Find where the given text appears and provide that cell's center as (x, y) coordinate. 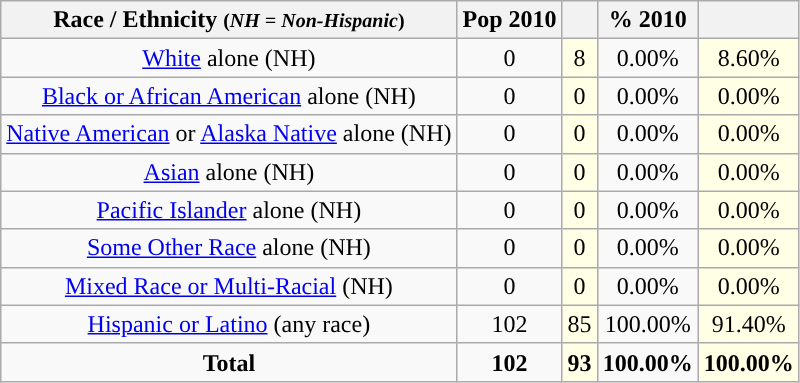
Black or African American alone (NH) (229, 96)
Mixed Race or Multi-Racial (NH) (229, 286)
Native American or Alaska Native alone (NH) (229, 134)
Pop 2010 (510, 20)
Some Other Race alone (NH) (229, 248)
8.60% (748, 58)
Race / Ethnicity (NH = Non-Hispanic) (229, 20)
Total (229, 362)
93 (580, 362)
Hispanic or Latino (any race) (229, 324)
White alone (NH) (229, 58)
Pacific Islander alone (NH) (229, 210)
% 2010 (648, 20)
91.40% (748, 324)
8 (580, 58)
85 (580, 324)
Asian alone (NH) (229, 172)
